Search for the cell housing the specified text and yield its [X, Y] center coordinate. 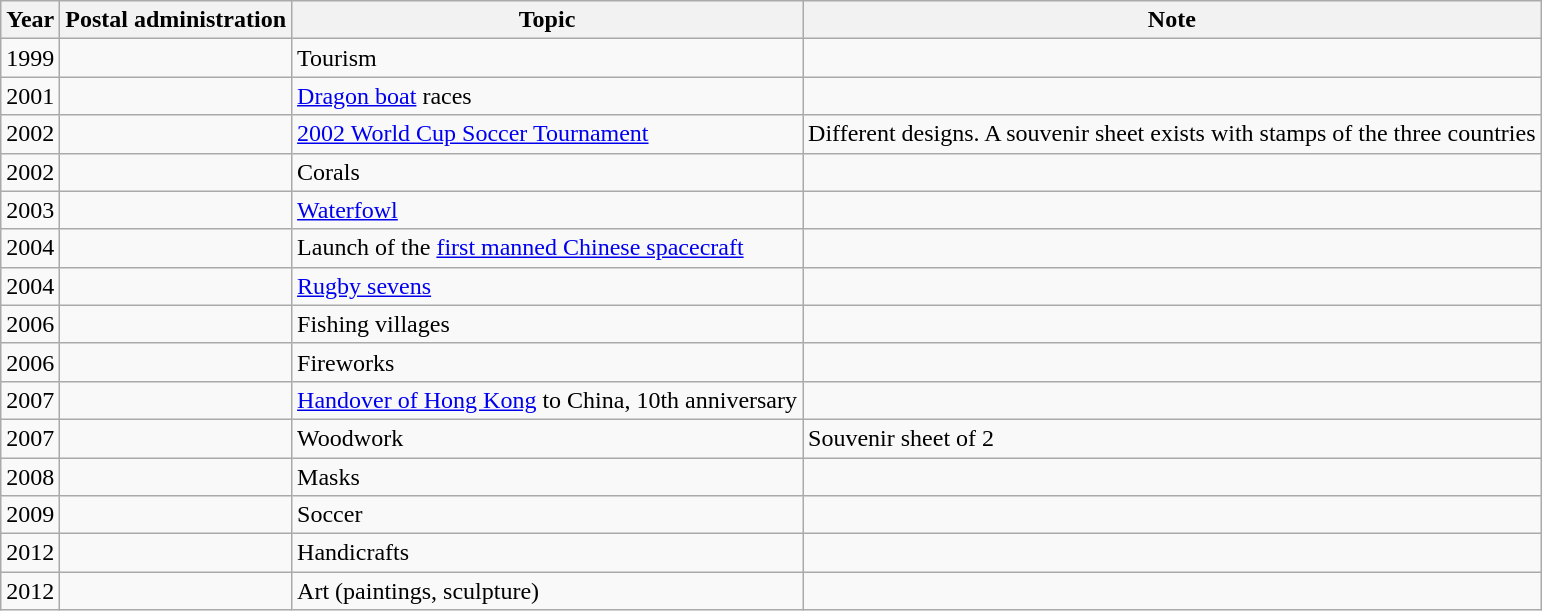
Waterfowl [548, 210]
Soccer [548, 515]
2009 [30, 515]
2001 [30, 96]
Corals [548, 172]
2002 World Cup Soccer Tournament [548, 134]
Launch of the first manned Chinese spacecraft [548, 248]
Masks [548, 477]
Woodwork [548, 438]
Year [30, 20]
Handicrafts [548, 553]
Dragon boat races [548, 96]
Art (paintings, sculpture) [548, 591]
2008 [30, 477]
2003 [30, 210]
Tourism [548, 58]
Souvenir sheet of 2 [1172, 438]
Fireworks [548, 362]
1999 [30, 58]
Topic [548, 20]
Rugby sevens [548, 286]
Note [1172, 20]
Different designs. A souvenir sheet exists with stamps of the three countries [1172, 134]
Fishing villages [548, 324]
Handover of Hong Kong to China, 10th anniversary [548, 400]
Postal administration [176, 20]
